Detect which cell encompasses the target text, then output its (x, y) center coordinate. 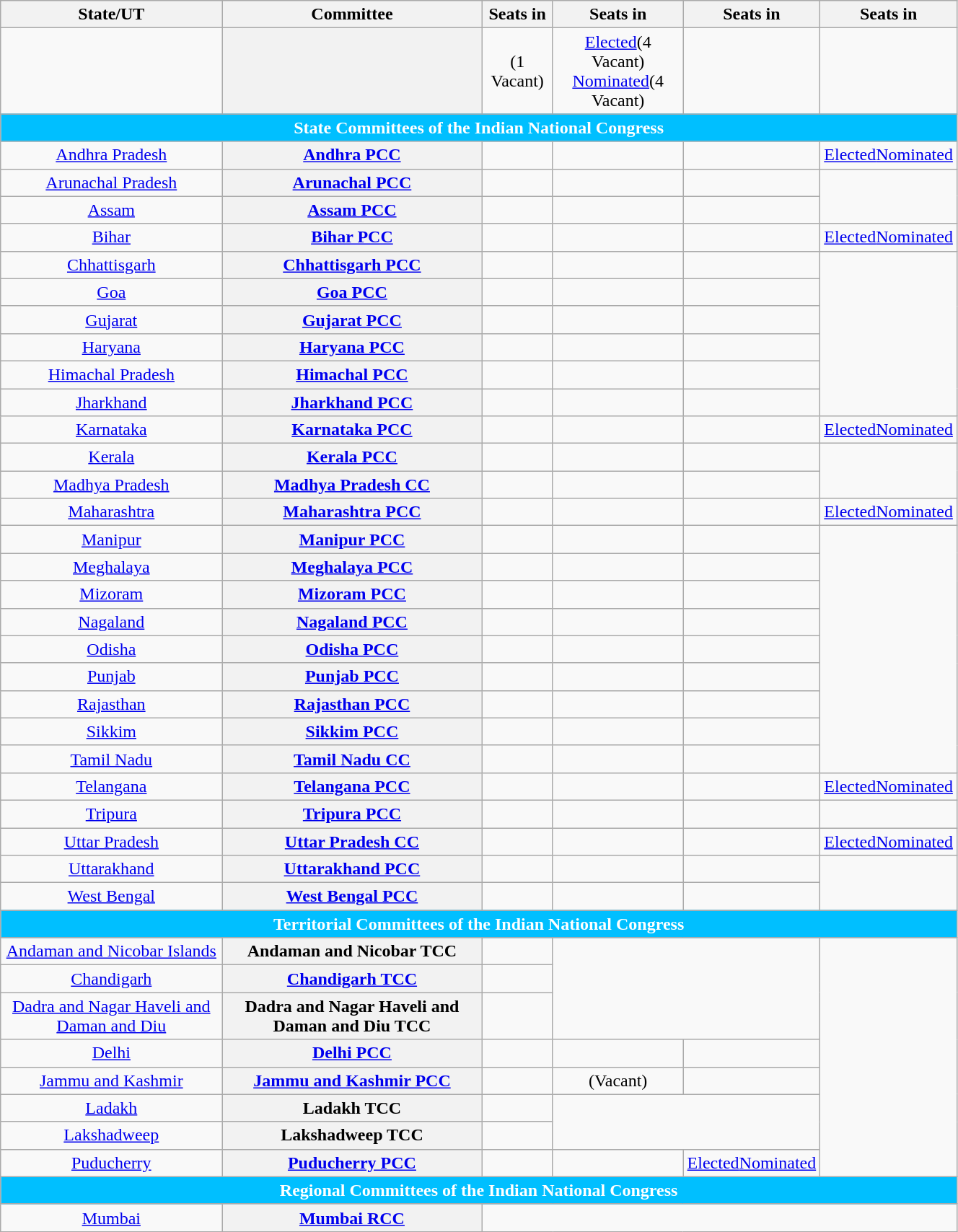
Karnataka PCC (352, 430)
Karnataka (111, 430)
Sikkim (111, 731)
Regional Committees of the Indian National Congress (479, 1190)
Kerala (111, 457)
Madhya Pradesh CC (352, 485)
Manipur PCC (352, 540)
Haryana (111, 347)
State/UT (111, 14)
Telangana PCC (352, 786)
(1 Vacant) (517, 71)
Ladakh (111, 1108)
Chhattisgarh PCC (352, 265)
Tamil Nadu CC (352, 759)
Haryana PCC (352, 347)
Odisha (111, 649)
Himachal Pradesh (111, 374)
Jammu and Kashmir PCC (352, 1081)
Dadra and Nagar Haveli and Daman and Diu TCC (352, 1016)
Ladakh TCC (352, 1108)
Mumbai RCC (352, 1218)
Telangana (111, 786)
Chandigarh (111, 979)
Arunachal Pradesh (111, 182)
Jharkhand PCC (352, 402)
Uttarakhand (111, 869)
Jharkhand (111, 402)
Goa PCC (352, 292)
Committee (352, 14)
State Committees of the Indian National Congress (479, 128)
Chandigarh TCC (352, 979)
Delhi (111, 1053)
Manipur (111, 540)
Sikkim PCC (352, 731)
Maharashtra PCC (352, 512)
Meghalaya PCC (352, 567)
Kerala PCC (352, 457)
Elected(4 Vacant)Nominated(4 Vacant) (618, 71)
Odisha PCC (352, 649)
(Vacant) (618, 1081)
Meghalaya (111, 567)
Mizoram (111, 594)
Lakshadweep (111, 1135)
Jammu and Kashmir (111, 1081)
Arunachal PCC (352, 182)
Madhya Pradesh (111, 485)
Gujarat (111, 320)
Tripura PCC (352, 814)
West Bengal PCC (352, 897)
Puducherry PCC (352, 1163)
Lakshadweep TCC (352, 1135)
West Bengal (111, 897)
Maharashtra (111, 512)
Nagaland (111, 622)
Assam (111, 210)
Gujarat PCC (352, 320)
Andaman and Nicobar Islands (111, 951)
Uttar Pradesh CC (352, 842)
Delhi PCC (352, 1053)
Territorial Committees of the Indian National Congress (479, 924)
Himachal PCC (352, 374)
Chhattisgarh (111, 265)
Nagaland PCC (352, 622)
Uttarakhand PCC (352, 869)
Rajasthan PCC (352, 704)
Tamil Nadu (111, 759)
Goa (111, 292)
Andhra PCC (352, 155)
Punjab (111, 677)
Punjab PCC (352, 677)
Bihar PCC (352, 237)
Uttar Pradesh (111, 842)
Rajasthan (111, 704)
Puducherry (111, 1163)
Dadra and Nagar Haveli and Daman and Diu (111, 1016)
Bihar (111, 237)
Mumbai (111, 1218)
Andaman and Nicobar TCC (352, 951)
Assam PCC (352, 210)
Tripura (111, 814)
Andhra Pradesh (111, 155)
Mizoram PCC (352, 594)
